Scan for the cell matching the given text and deliver its [X, Y] coordinate at center. 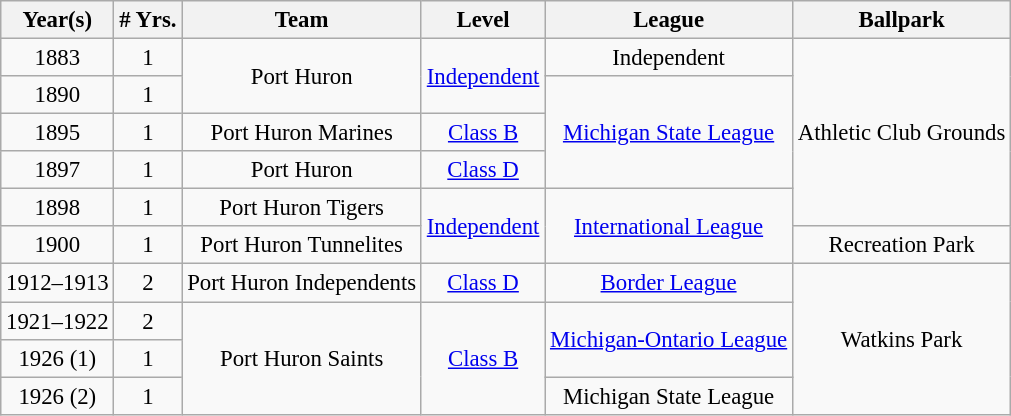
1890 [58, 95]
League [669, 20]
Border League [669, 283]
International League [669, 226]
Watkins Park [901, 339]
Port Huron Marines [302, 133]
# Yrs. [148, 20]
1900 [58, 245]
1883 [58, 58]
Ballpark [901, 20]
Year(s) [58, 20]
1921–1922 [58, 321]
1926 (2) [58, 396]
Port Huron Tigers [302, 208]
Michigan-Ontario League [669, 340]
Team [302, 20]
Port Huron Saints [302, 358]
1912–1913 [58, 283]
Recreation Park [901, 245]
1895 [58, 133]
1897 [58, 170]
Port Huron Independents [302, 283]
1926 (1) [58, 358]
Athletic Club Grounds [901, 133]
Port Huron Tunnelites [302, 245]
1898 [58, 208]
Level [482, 20]
